Find where the given text appears and provide that cell's center as [x, y] coordinate. 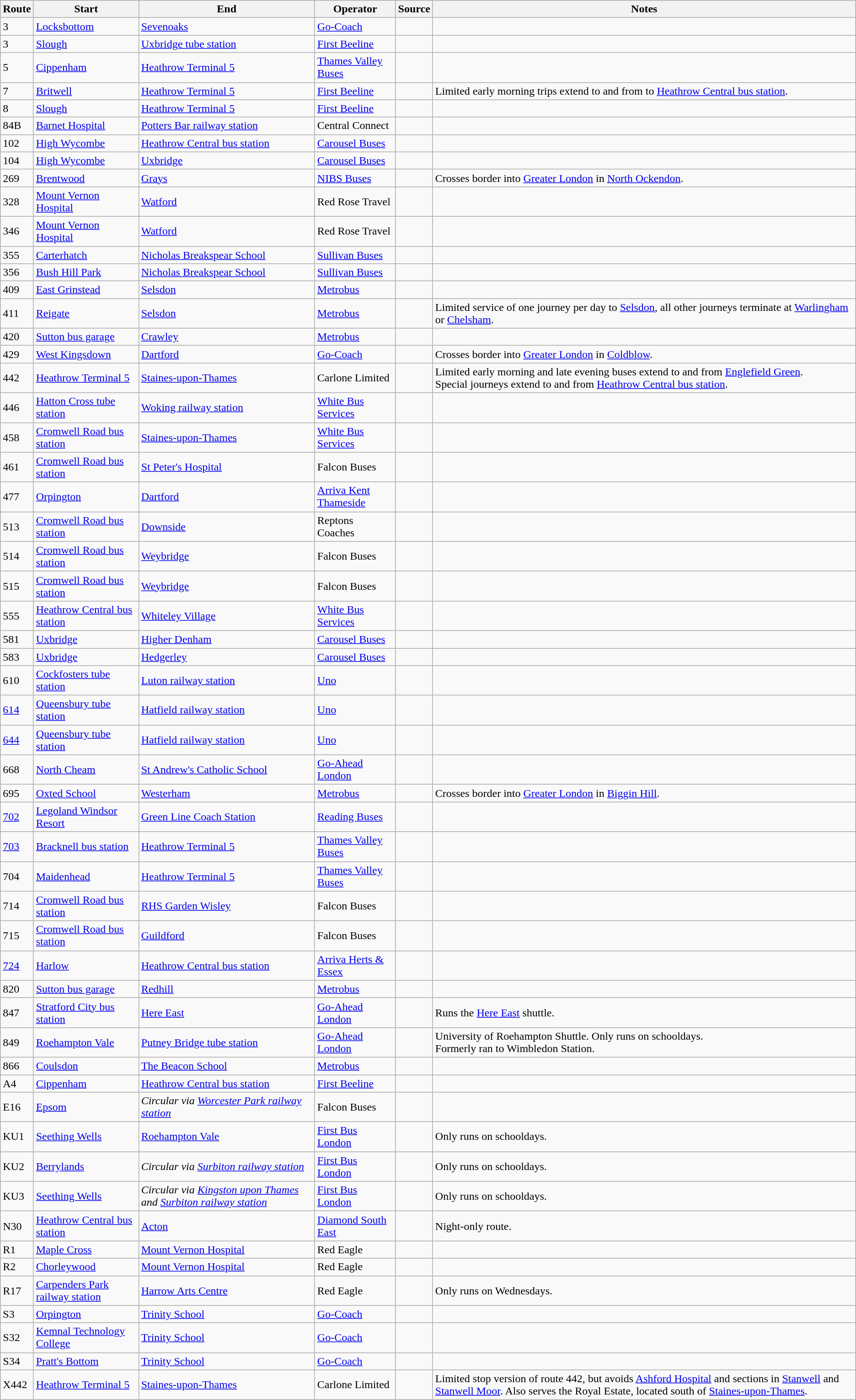
End [227, 9]
Only runs on Wednesdays. [644, 1290]
Stratford City bus station [86, 1012]
420 [17, 337]
NIBS Buses [355, 178]
Oxted School [86, 793]
Harrow Arts Centre [227, 1290]
Reigate [86, 314]
Maidenhead [86, 876]
Reading Buses [355, 817]
Maple Cross [86, 1250]
7 [17, 91]
Crosses border into Greater London in North Ockendon. [644, 178]
Westerham [227, 793]
610 [17, 680]
Crosses border into Greater London in Biggin Hill. [644, 793]
West Kingsdown [86, 354]
Barnet Hospital [86, 126]
429 [17, 354]
Circular via Kingston upon Thames and Surbiton railway station [227, 1196]
S3 [17, 1314]
515 [17, 586]
Epsom [86, 1107]
355 [17, 255]
Hatton Cross tube station [86, 408]
Runs the Here East shuttle. [644, 1012]
328 [17, 201]
A4 [17, 1083]
409 [17, 290]
Limited early morning trips extend to and from to Heathrow Central bus station. [644, 91]
Source [414, 9]
8 [17, 108]
714 [17, 906]
Start [86, 9]
Hedgerley [227, 657]
Putney Bridge tube station [227, 1042]
N30 [17, 1226]
St Andrew's Catholic School [227, 770]
Brentwood [86, 178]
R2 [17, 1267]
514 [17, 556]
Route [17, 9]
X442 [17, 1384]
KU3 [17, 1196]
614 [17, 711]
Cockfosters tube station [86, 680]
Coulsdon [86, 1066]
Chorleywood [86, 1267]
356 [17, 273]
715 [17, 935]
Crawley [227, 337]
583 [17, 657]
849 [17, 1042]
R17 [17, 1290]
Night-only route. [644, 1226]
Downside [227, 527]
Circular via Worcester Park railway station [227, 1107]
North Cheam [86, 770]
Harlow [86, 966]
Kemnal Technology College [86, 1338]
Here East [227, 1012]
477 [17, 497]
S34 [17, 1361]
Central Connect [355, 126]
724 [17, 966]
446 [17, 408]
Operator [355, 9]
Berrylands [86, 1167]
Pratt's Bottom [86, 1361]
Legoland Windsor Resort [86, 817]
E16 [17, 1107]
Sevenoaks [227, 27]
Grays [227, 178]
Potters Bar railway station [227, 126]
Reptons Coaches [355, 527]
704 [17, 876]
Bush Hill Park [86, 273]
847 [17, 1012]
555 [17, 615]
Acton [227, 1226]
R1 [17, 1250]
Circular via Surbiton railway station [227, 1167]
104 [17, 160]
513 [17, 527]
Limited service of one journey per day to Selsdon, all other journeys terminate at Warlingham or Chelsham. [644, 314]
Carpenders Park railway station [86, 1290]
581 [17, 639]
458 [17, 437]
668 [17, 770]
Higher Denham [227, 639]
866 [17, 1066]
University of Roehampton Shuttle. Only runs on schooldays.Formerly ran to Wimbledon Station. [644, 1042]
Diamond South East [355, 1226]
820 [17, 989]
KU1 [17, 1137]
Crosses border into Greater London in Coldblow. [644, 354]
Redhill [227, 989]
Woking railway station [227, 408]
Arriva Herts & Essex [355, 966]
346 [17, 231]
Britwell [86, 91]
Guildford [227, 935]
RHS Garden Wisley [227, 906]
S32 [17, 1338]
644 [17, 740]
Whiteley Village [227, 615]
Green Line Coach Station [227, 817]
702 [17, 817]
703 [17, 847]
84B [17, 126]
442 [17, 378]
St Peter's Hospital [227, 467]
Bracknell bus station [86, 847]
411 [17, 314]
5 [17, 68]
Notes [644, 9]
461 [17, 467]
269 [17, 178]
Carterhatch [86, 255]
The Beacon School [227, 1066]
East Grinstead [86, 290]
Uxbridge tube station [227, 44]
695 [17, 793]
Luton railway station [227, 680]
Arriva Kent Thameside [355, 497]
KU2 [17, 1167]
102 [17, 143]
Locksbottom [86, 27]
Limited early morning and late evening buses extend to and from Englefield Green.Special journeys extend to and from Heathrow Central bus station. [644, 378]
